Find where the given text appears and provide that cell's center as (x, y) coordinate. 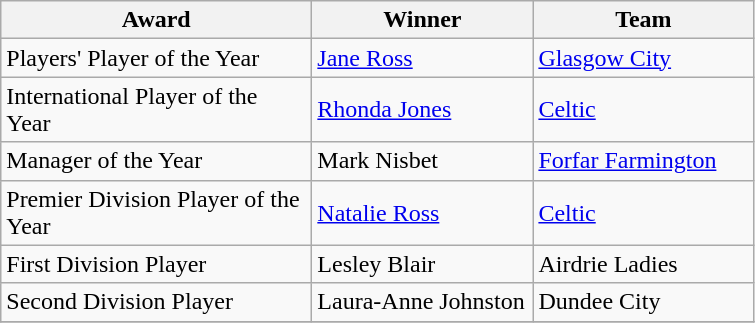
Dundee City (644, 302)
Second Division Player (156, 302)
Natalie Ross (422, 212)
First Division Player (156, 264)
International Player of the Year (156, 110)
Players' Player of the Year (156, 58)
Premier Division Player of the Year (156, 212)
Award (156, 20)
Laura-Anne Johnston (422, 302)
Manager of the Year (156, 161)
Team (644, 20)
Rhonda Jones (422, 110)
Forfar Farmington (644, 161)
Winner (422, 20)
Jane Ross (422, 58)
Airdrie Ladies (644, 264)
Glasgow City (644, 58)
Mark Nisbet (422, 161)
Lesley Blair (422, 264)
